Provide the [X, Y] coordinate of the cell's center where the given text is located.  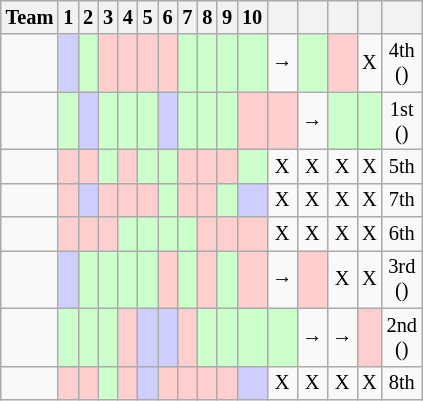
7 [187, 17]
2nd() [402, 337]
3rd() [402, 279]
6 [168, 17]
10 [252, 17]
9 [227, 17]
7th [402, 200]
8th [402, 383]
4 [128, 17]
6th [402, 234]
5 [148, 17]
4th() [402, 63]
5th [402, 166]
1 [68, 17]
2 [88, 17]
8 [207, 17]
1st() [402, 121]
Team [30, 17]
3 [108, 17]
